Output the (X, Y) coordinate of the center of the cell containing the given text.  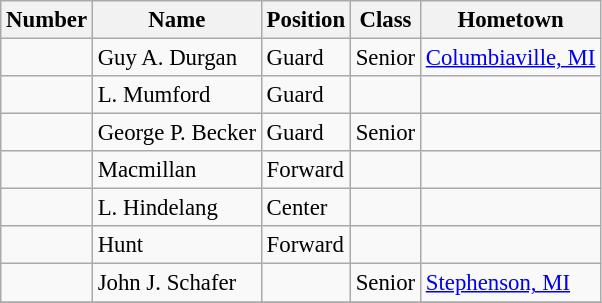
Position (306, 20)
Name (176, 20)
Hometown (510, 20)
L. Mumford (176, 95)
Class (385, 20)
Columbiaville, MI (510, 58)
John J. Schafer (176, 283)
L. Hindelang (176, 208)
George P. Becker (176, 133)
Guy A. Durgan (176, 58)
Hunt (176, 245)
Stephenson, MI (510, 283)
Macmillan (176, 170)
Center (306, 208)
Number (47, 20)
